Find where the given text appears and provide that cell's center as [x, y] coordinate. 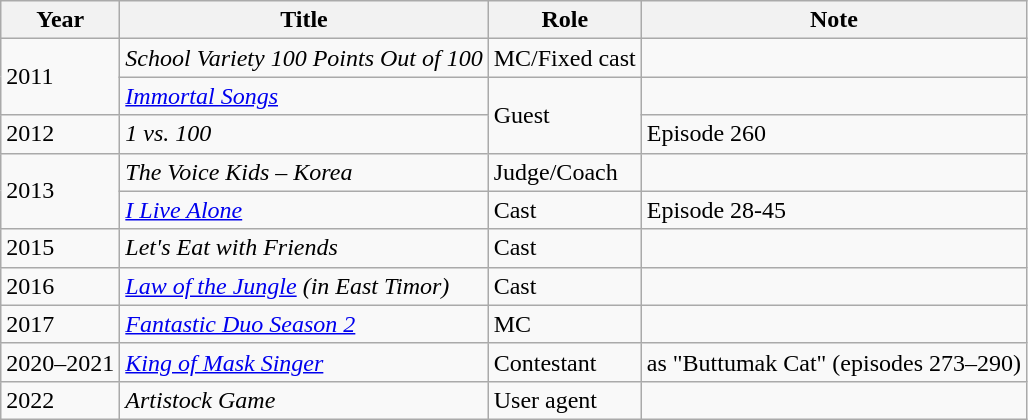
Year [60, 20]
Immortal Songs [304, 96]
Guest [564, 115]
Law of the Jungle (in East Timor) [304, 286]
User agent [564, 400]
2017 [60, 324]
MC [564, 324]
2020–2021 [60, 362]
I Live Alone [304, 210]
2012 [60, 134]
King of Mask Singer [304, 362]
Episode 260 [834, 134]
Fantastic Duo Season 2 [304, 324]
Note [834, 20]
2015 [60, 248]
The Voice Kids – Korea [304, 172]
as "Buttumak Cat" (episodes 273–290) [834, 362]
2022 [60, 400]
Role [564, 20]
2013 [60, 191]
Title [304, 20]
Artistock Game [304, 400]
2016 [60, 286]
Episode 28-45 [834, 210]
MC/Fixed cast [564, 58]
Judge/Coach [564, 172]
School Variety 100 Points Out of 100 [304, 58]
Let's Eat with Friends [304, 248]
Contestant [564, 362]
1 vs. 100 [304, 134]
2011 [60, 77]
